Scan for the cell matching the given text and deliver its [X, Y] coordinate at center. 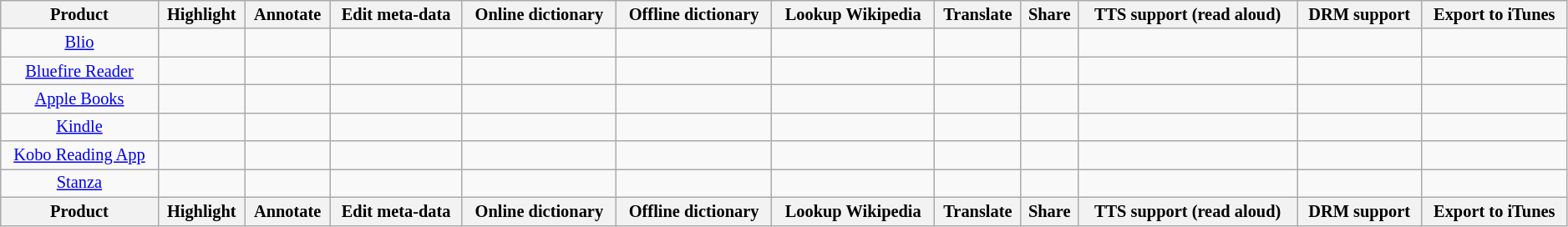
Stanza [79, 183]
Blio [79, 43]
Bluefire Reader [79, 71]
Kobo Reading App [79, 155]
Kindle [79, 127]
Apple Books [79, 98]
